Return the (x, y) coordinate for the center point of the cell that contains the specified text.  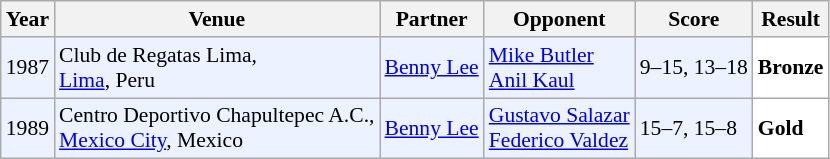
Venue (216, 19)
Score (694, 19)
Gold (791, 128)
9–15, 13–18 (694, 68)
Gustavo Salazar Federico Valdez (560, 128)
Result (791, 19)
Centro Deportivo Chapultepec A.C.,Mexico City, Mexico (216, 128)
Partner (432, 19)
1989 (28, 128)
Opponent (560, 19)
Mike Butler Anil Kaul (560, 68)
Bronze (791, 68)
Year (28, 19)
Club de Regatas Lima,Lima, Peru (216, 68)
15–7, 15–8 (694, 128)
1987 (28, 68)
